Return [X, Y] of the center of cell containing provided text 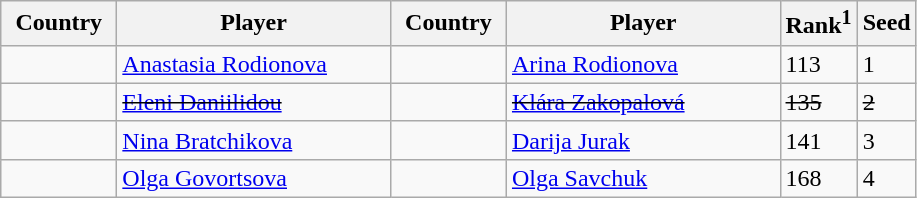
2 [886, 102]
3 [886, 140]
Klára Zakopalová [643, 102]
113 [818, 64]
Olga Savchuk [643, 178]
135 [818, 102]
Rank1 [818, 24]
Arina Rodionova [643, 64]
141 [818, 140]
4 [886, 178]
Seed [886, 24]
Darija Jurak [643, 140]
1 [886, 64]
Eleni Daniilidou [254, 102]
Anastasia Rodionova [254, 64]
Nina Bratchikova [254, 140]
168 [818, 178]
Olga Govortsova [254, 178]
